Extract the (x, y) coordinate from the center of the cell holding the provided text.  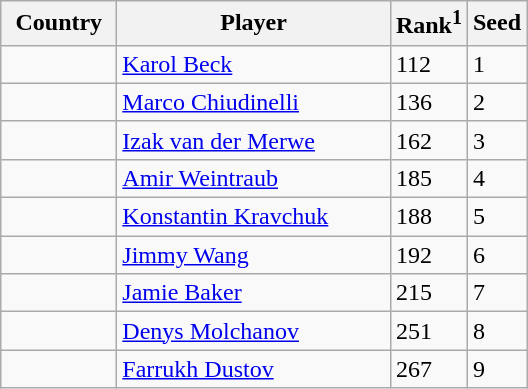
4 (496, 178)
1 (496, 64)
8 (496, 331)
Country (59, 24)
185 (428, 178)
Denys Molchanov (254, 331)
Izak van der Merwe (254, 140)
112 (428, 64)
Player (254, 24)
7 (496, 293)
2 (496, 102)
251 (428, 331)
6 (496, 255)
192 (428, 255)
188 (428, 217)
5 (496, 217)
Konstantin Kravchuk (254, 217)
Marco Chiudinelli (254, 102)
267 (428, 369)
Rank1 (428, 24)
9 (496, 369)
3 (496, 140)
136 (428, 102)
Jamie Baker (254, 293)
Amir Weintraub (254, 178)
Jimmy Wang (254, 255)
Farrukh Dustov (254, 369)
Karol Beck (254, 64)
215 (428, 293)
Seed (496, 24)
162 (428, 140)
